Pinpoint the cell where the given text exists, returning its (x, y) midpoint coordinate. 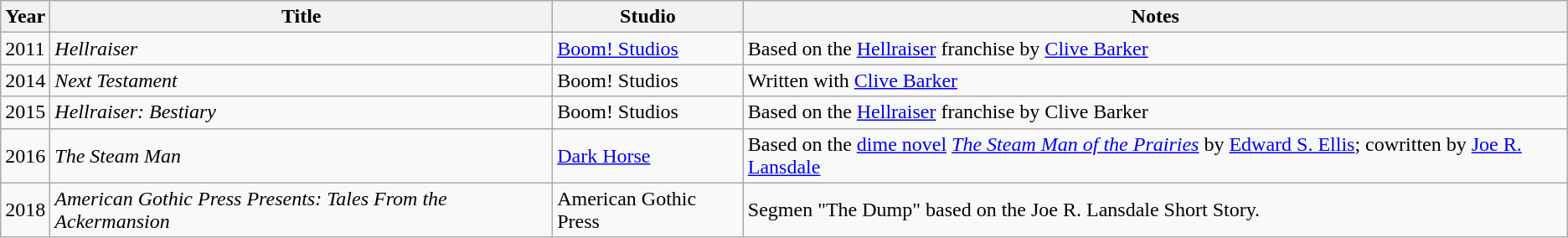
Based on the dime novel The Steam Man of the Prairies by Edward S. Ellis; cowritten by Joe R. Lansdale (1155, 156)
2016 (25, 156)
The Steam Man (302, 156)
Title (302, 17)
Written with Clive Barker (1155, 80)
Hellraiser (302, 49)
Notes (1155, 17)
Next Testament (302, 80)
2015 (25, 112)
Segmen "The Dump" based on the Joe R. Lansdale Short Story. (1155, 210)
2011 (25, 49)
Year (25, 17)
Dark Horse (648, 156)
Studio (648, 17)
2018 (25, 210)
American Gothic Press Presents: Tales From the Ackermansion (302, 210)
Hellraiser: Bestiary (302, 112)
2014 (25, 80)
American Gothic Press (648, 210)
